Provide the (X, Y) coordinate of the cell's center where the given text is located.  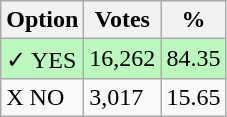
84.35 (194, 59)
Option (42, 20)
Votes (122, 20)
% (194, 20)
16,262 (122, 59)
✓ YES (42, 59)
3,017 (122, 97)
15.65 (194, 97)
X NO (42, 97)
